Detect which cell encompasses the target text, then output its [X, Y] center coordinate. 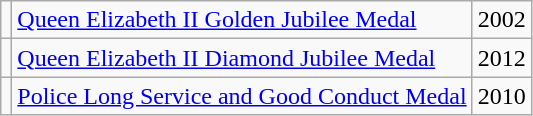
2002 [502, 20]
Queen Elizabeth II Diamond Jubilee Medal [242, 58]
2012 [502, 58]
2010 [502, 96]
Police Long Service and Good Conduct Medal [242, 96]
Queen Elizabeth II Golden Jubilee Medal [242, 20]
